For the text-containing cell, return its midpoint in [X, Y] coordinate format. 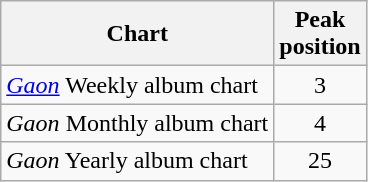
25 [320, 161]
Chart [138, 34]
Peakposition [320, 34]
4 [320, 123]
Gaon Monthly album chart [138, 123]
Gaon Weekly album chart [138, 85]
Gaon Yearly album chart [138, 161]
3 [320, 85]
